Extract the (X, Y) coordinate from the center of the cell holding the provided text.  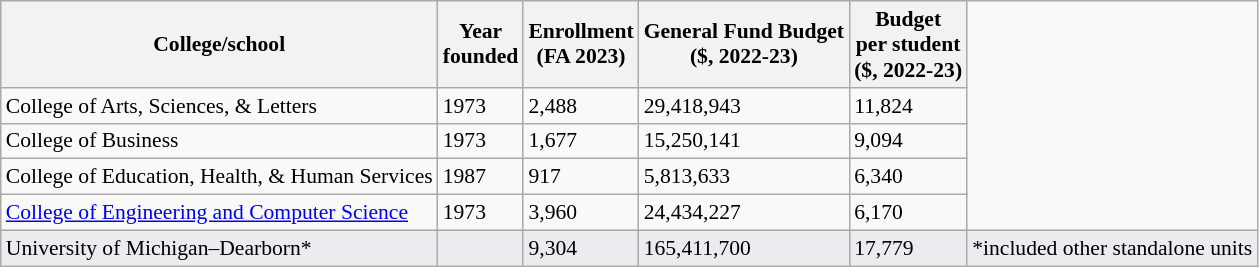
9,094 (908, 141)
2,488 (580, 106)
29,418,943 (744, 106)
Budgetper student($, 2022-23) (908, 44)
College/school (220, 44)
College of Education, Health, & Human Services (220, 177)
College of Engineering and Computer Science (220, 213)
College of Business (220, 141)
College of Arts, Sciences, & Letters (220, 106)
Yearfounded (481, 44)
6,170 (908, 213)
University of Michigan–Dearborn* (220, 248)
Enrollment(FA 2023) (580, 44)
General Fund Budget($, 2022-23) (744, 44)
*included other standalone units (1112, 248)
165,411,700 (744, 248)
1987 (481, 177)
9,304 (580, 248)
24,434,227 (744, 213)
17,779 (908, 248)
917 (580, 177)
1,677 (580, 141)
15,250,141 (744, 141)
11,824 (908, 106)
3,960 (580, 213)
5,813,633 (744, 177)
6,340 (908, 177)
